Capture the cell that displays the provided text and extract its (X, Y) central coordinate. 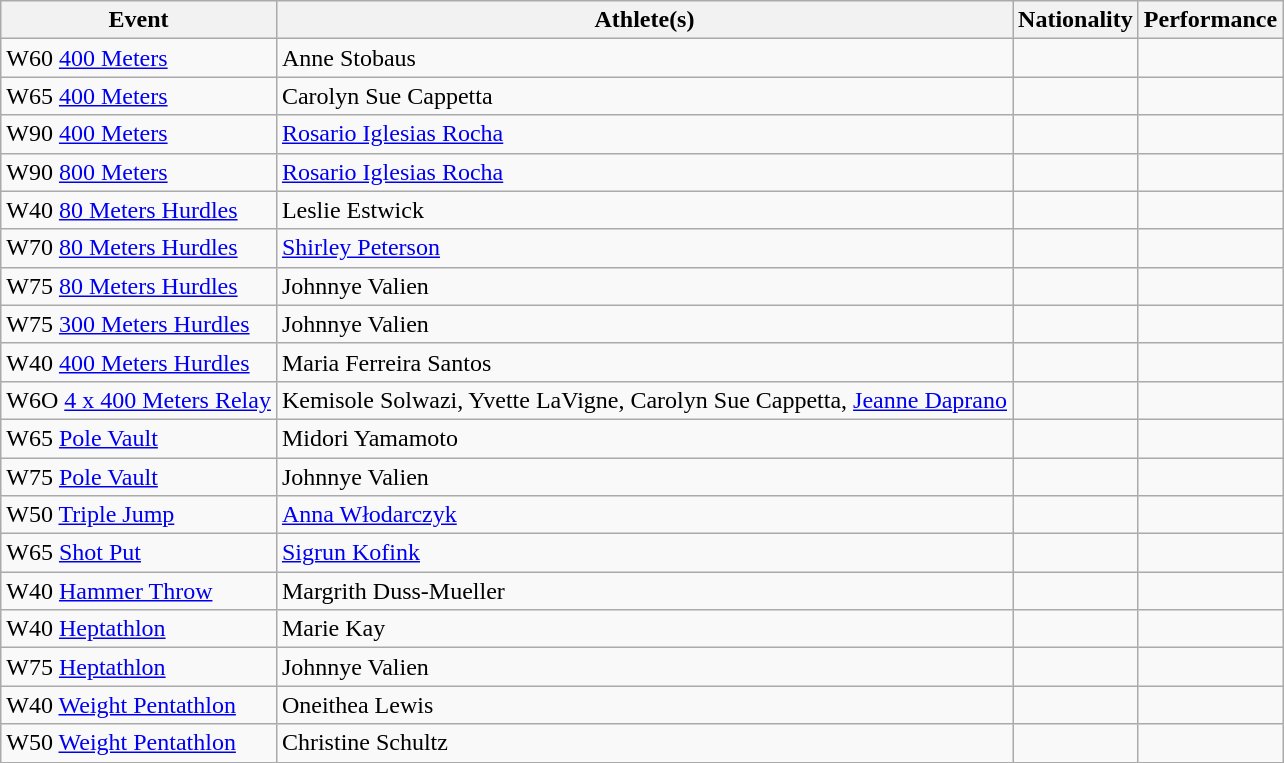
W75 80 Meters Hurdles (139, 286)
Leslie Estwick (644, 210)
Christine Schultz (644, 743)
Sigrun Kofink (644, 553)
Shirley Peterson (644, 248)
Athlete(s) (644, 20)
W75 300 Meters Hurdles (139, 324)
Performance (1210, 20)
W65 Pole Vault (139, 438)
W75 Heptathlon (139, 667)
W90 800 Meters (139, 172)
W6O 4 x 400 Meters Relay (139, 400)
W65 Shot Put (139, 553)
W70 80 Meters Hurdles (139, 248)
Carolyn Sue Cappetta (644, 96)
Anne Stobaus (644, 58)
Maria Ferreira Santos (644, 362)
W90 400 Meters (139, 134)
W50 Weight Pentathlon (139, 743)
Oneithea Lewis (644, 705)
W50 Triple Jump (139, 515)
W60 400 Meters (139, 58)
W65 400 Meters (139, 96)
Marie Kay (644, 629)
Kemisole Solwazi, Yvette LaVigne, Carolyn Sue Cappetta, Jeanne Daprano (644, 400)
W40 400 Meters Hurdles (139, 362)
W40 Hammer Throw (139, 591)
Nationality (1076, 20)
W40 80 Meters Hurdles (139, 210)
W75 Pole Vault (139, 477)
Event (139, 20)
W40 Weight Pentathlon (139, 705)
Midori Yamamoto (644, 438)
Margrith Duss-Mueller (644, 591)
Anna Włodarczyk (644, 515)
W40 Heptathlon (139, 629)
